Search for the cell housing the specified text and yield its (X, Y) center coordinate. 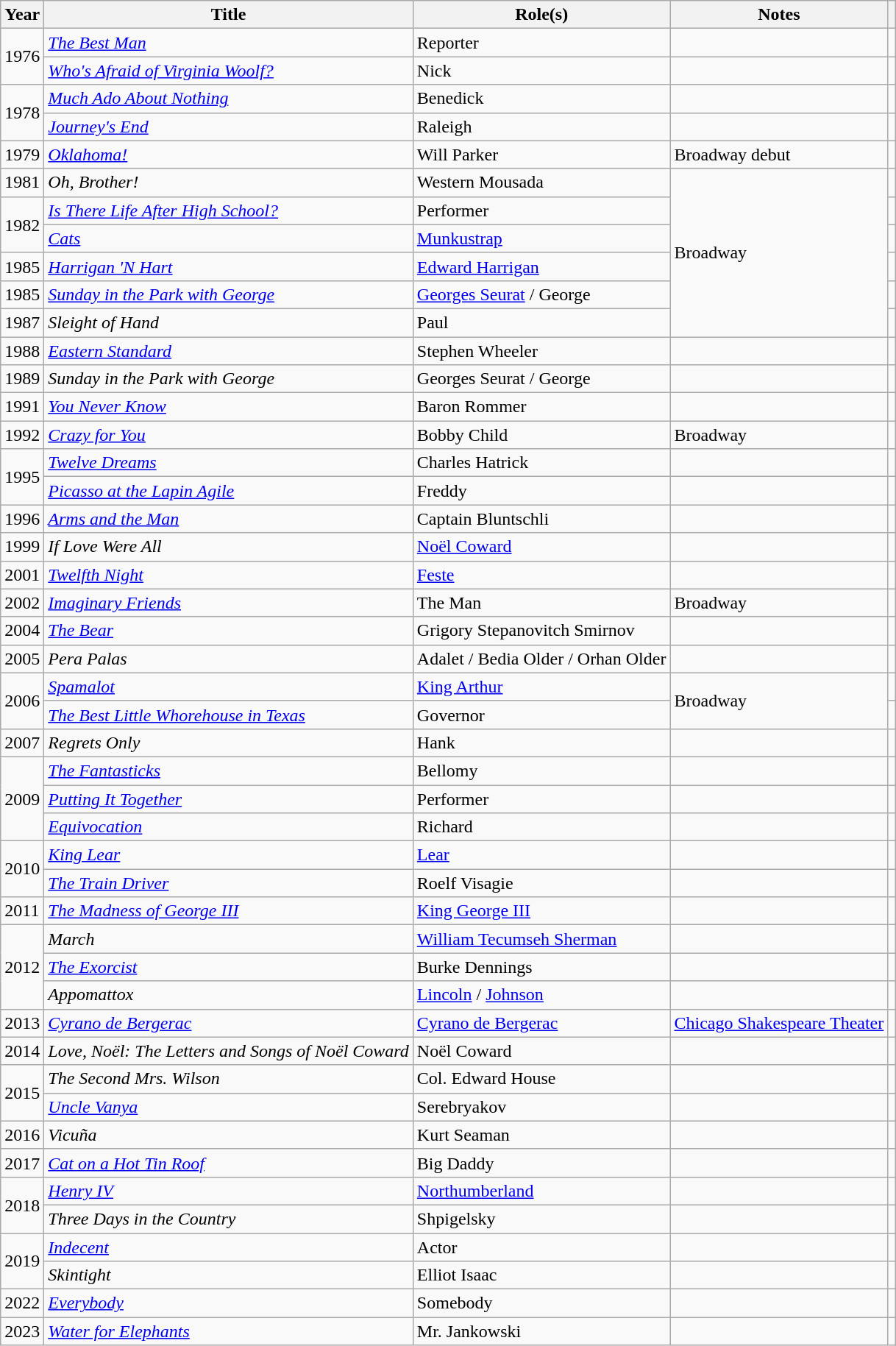
2009 (22, 798)
The Train Driver (229, 883)
Adalet / Bedia Older / Orhan Older (541, 659)
Elliot Isaac (541, 1275)
Western Mousada (541, 183)
Somebody (541, 1303)
1995 (22, 477)
Roelf Visagie (541, 883)
King Lear (229, 855)
Freddy (541, 491)
Burke Dennings (541, 967)
1979 (22, 155)
Is There Life After High School? (229, 210)
Munkustrap (541, 238)
Pera Palas (229, 659)
1982 (22, 224)
1999 (22, 547)
2007 (22, 743)
Equivocation (229, 827)
Cats (229, 238)
Kurt Seaman (541, 1135)
Lear (541, 855)
Serebryakov (541, 1107)
Regrets Only (229, 743)
Love, Noël: The Letters and Songs of Noël Coward (229, 1051)
Northumberland (541, 1191)
Cat on a Hot Tin Roof (229, 1163)
Spamalot (229, 687)
1987 (22, 322)
Bellomy (541, 771)
Benedick (541, 99)
Everybody (229, 1303)
1988 (22, 351)
The Second Mrs. Wilson (229, 1079)
Oklahoma! (229, 155)
Journey's End (229, 127)
2005 (22, 659)
The Fantasticks (229, 771)
Bobby Child (541, 435)
2023 (22, 1331)
2017 (22, 1163)
Twelve Dreams (229, 463)
2001 (22, 575)
2014 (22, 1051)
Baron Rommer (541, 407)
Col. Edward House (541, 1079)
Shpigelsky (541, 1219)
2016 (22, 1135)
Actor (541, 1247)
Stephen Wheeler (541, 351)
The Best Man (229, 43)
Picasso at the Lapin Agile (229, 491)
The Exorcist (229, 967)
Captain Bluntschli (541, 519)
Broadway debut (779, 155)
1992 (22, 435)
Charles Hatrick (541, 463)
Nick (541, 71)
2013 (22, 1023)
King George III (541, 911)
2012 (22, 967)
1978 (22, 113)
Role(s) (541, 15)
Will Parker (541, 155)
Sleight of Hand (229, 322)
Three Days in the Country (229, 1219)
King Arthur (541, 687)
If Love Were All (229, 547)
Raleigh (541, 127)
Richard (541, 827)
2018 (22, 1205)
Who's Afraid of Virginia Woolf? (229, 71)
Oh, Brother! (229, 183)
1991 (22, 407)
Crazy for You (229, 435)
Vicuña (229, 1135)
Putting It Together (229, 798)
Indecent (229, 1247)
Henry IV (229, 1191)
March (229, 939)
You Never Know (229, 407)
Arms and the Man (229, 519)
2002 (22, 603)
Lincoln / Johnson (541, 995)
Twelfth Night (229, 575)
2010 (22, 869)
Big Daddy (541, 1163)
Grigory Stepanovitch Smirnov (541, 631)
Imaginary Friends (229, 603)
Edward Harrigan (541, 266)
Governor (541, 715)
2022 (22, 1303)
Hank (541, 743)
1989 (22, 379)
Notes (779, 15)
The Bear (229, 631)
1976 (22, 57)
2004 (22, 631)
1996 (22, 519)
Title (229, 15)
Reporter (541, 43)
The Madness of George III (229, 911)
The Best Little Whorehouse in Texas (229, 715)
Harrigan 'N Hart (229, 266)
Water for Elephants (229, 1331)
Uncle Vanya (229, 1107)
2011 (22, 911)
Appomattox (229, 995)
Feste (541, 575)
2019 (22, 1261)
1981 (22, 183)
2006 (22, 701)
Year (22, 15)
Eastern Standard (229, 351)
Paul (541, 322)
The Man (541, 603)
Much Ado About Nothing (229, 99)
William Tecumseh Sherman (541, 939)
Chicago Shakespeare Theater (779, 1023)
Skintight (229, 1275)
Mr. Jankowski (541, 1331)
2015 (22, 1093)
